Locate the cell with the specified text and output its [x, y] center coordinate. 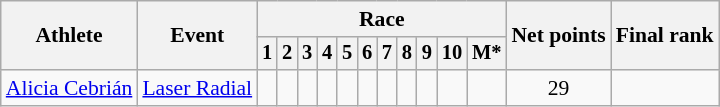
6 [367, 54]
Race [382, 19]
1 [267, 54]
Net points [558, 36]
2 [287, 54]
9 [427, 54]
8 [407, 54]
4 [327, 54]
M* [486, 54]
5 [347, 54]
Laser Radial [197, 88]
29 [558, 88]
Event [197, 36]
10 [452, 54]
3 [307, 54]
7 [387, 54]
Athlete [70, 36]
Alicia Cebrián [70, 88]
Final rank [665, 36]
